Search for the cell housing the specified text and yield its (x, y) center coordinate. 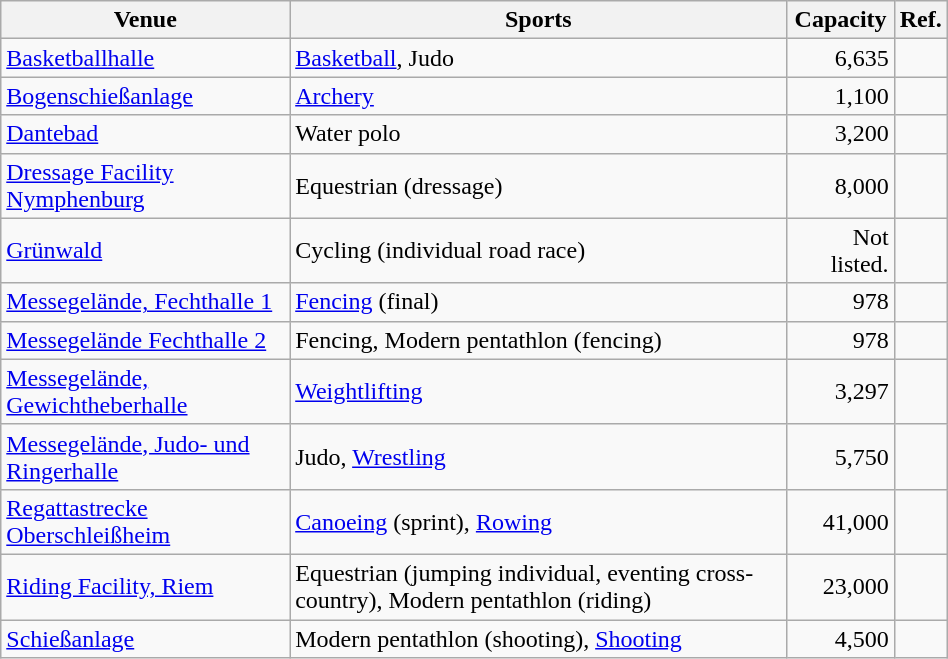
Basketball, Judo (538, 58)
6,635 (840, 58)
Messegelände, Judo- und Ringerhalle (146, 456)
Archery (538, 96)
1,100 (840, 96)
Basketballhalle (146, 58)
Equestrian (dressage) (538, 186)
4,500 (840, 639)
3,200 (840, 134)
Fencing (final) (538, 302)
Sports (538, 20)
Judo, Wrestling (538, 456)
Cycling (individual road race) (538, 250)
8,000 (840, 186)
Venue (146, 20)
Regattastrecke Oberschleißheim (146, 522)
Capacity (840, 20)
Modern pentathlon (shooting), Shooting (538, 639)
3,297 (840, 392)
Messegelände, Gewichtheberhalle (146, 392)
23,000 (840, 586)
5,750 (840, 456)
Grünwald (146, 250)
Messegelände Fechthalle 2 (146, 340)
Dantebad (146, 134)
Messegelände, Fechthalle 1 (146, 302)
Equestrian (jumping individual, eventing cross-country), Modern pentathlon (riding) (538, 586)
Canoeing (sprint), Rowing (538, 522)
Water polo (538, 134)
Dressage Facility Nymphenburg (146, 186)
Fencing, Modern pentathlon (fencing) (538, 340)
41,000 (840, 522)
Weightlifting (538, 392)
Riding Facility, Riem (146, 586)
Bogenschießanlage (146, 96)
Ref. (920, 20)
Schießanlage (146, 639)
Not listed. (840, 250)
